Detect which cell encompasses the target text, then output its [X, Y] center coordinate. 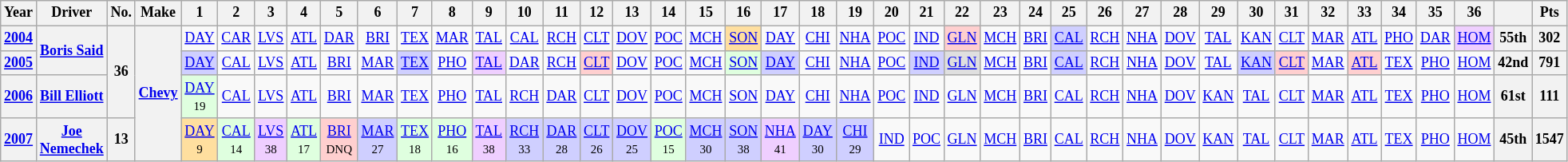
MAR27 [378, 140]
15 [706, 13]
DAY30 [818, 140]
24 [1036, 13]
29 [1218, 13]
NHA41 [780, 140]
34 [1399, 13]
Driver [72, 13]
TEX18 [415, 140]
POC15 [668, 140]
302 [1550, 38]
CAL14 [236, 140]
DOV25 [632, 140]
CAR [236, 38]
26 [1105, 13]
2006 [19, 97]
17 [780, 13]
Make [158, 13]
33 [1364, 13]
DAY9 [200, 140]
1547 [1550, 140]
CLT26 [597, 140]
PHO16 [452, 140]
2004 [19, 38]
5 [339, 13]
18 [818, 13]
111 [1550, 97]
10 [524, 13]
Pts [1550, 13]
6 [378, 13]
TAL38 [489, 140]
45th [1514, 140]
11 [562, 13]
61st [1514, 97]
27 [1142, 13]
LVS38 [271, 140]
12 [597, 13]
19 [855, 13]
55th [1514, 38]
16 [744, 13]
Chevy [158, 93]
Joe Nemechek [72, 140]
Bill Elliott [72, 97]
20 [892, 13]
No. [121, 13]
23 [1000, 13]
MCH30 [706, 140]
3 [271, 13]
35 [1435, 13]
30 [1257, 13]
42nd [1514, 62]
CHI29 [855, 140]
7 [415, 13]
DAY19 [200, 97]
Year [19, 13]
4 [304, 13]
25 [1068, 13]
SON38 [744, 140]
9 [489, 13]
ATL17 [304, 140]
21 [927, 13]
2007 [19, 140]
RCH33 [524, 140]
791 [1550, 62]
8 [452, 13]
22 [962, 13]
2005 [19, 62]
31 [1292, 13]
14 [668, 13]
28 [1180, 13]
DAR28 [562, 140]
32 [1328, 13]
Boris Said [72, 50]
1 [200, 13]
2 [236, 13]
BRIDNQ [339, 140]
